Search for the cell housing the specified text and yield its [X, Y] center coordinate. 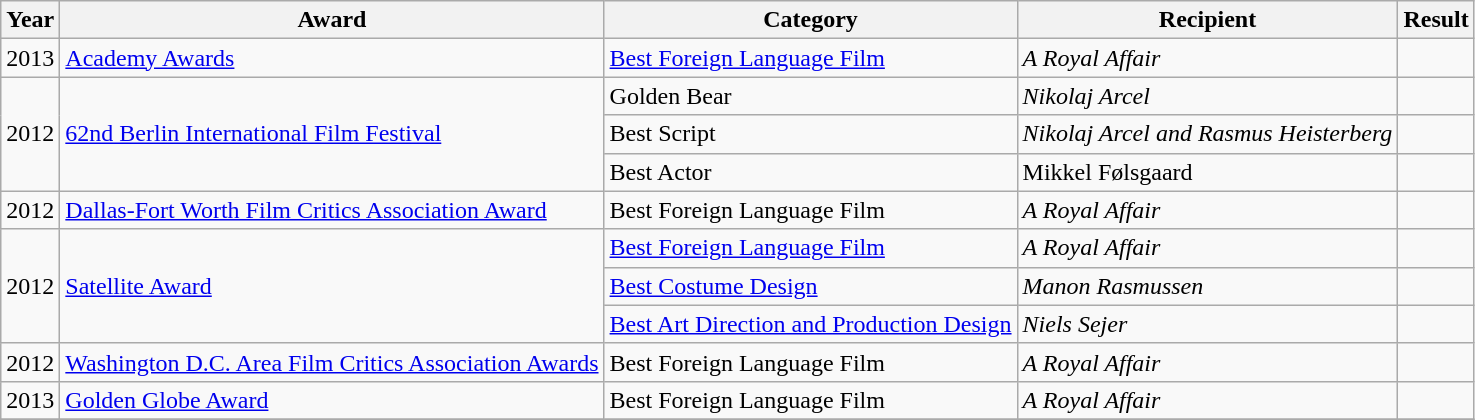
Manon Rasmussen [1208, 286]
Result [1436, 20]
Recipient [1208, 20]
Best Costume Design [810, 286]
Best Actor [810, 172]
Category [810, 20]
Satellite Award [332, 286]
Best Art Direction and Production Design [810, 324]
Award [332, 20]
Year [30, 20]
Nikolaj Arcel [1208, 96]
Golden Bear [810, 96]
Nikolaj Arcel and Rasmus Heisterberg [1208, 134]
Academy Awards [332, 58]
Golden Globe Award [332, 400]
Mikkel Følsgaard [1208, 172]
62nd Berlin International Film Festival [332, 134]
Washington D.C. Area Film Critics Association Awards [332, 362]
Niels Sejer [1208, 324]
Dallas-Fort Worth Film Critics Association Award [332, 210]
Best Script [810, 134]
